From the cell containing the given text, extract its center point as [x, y] coordinate. 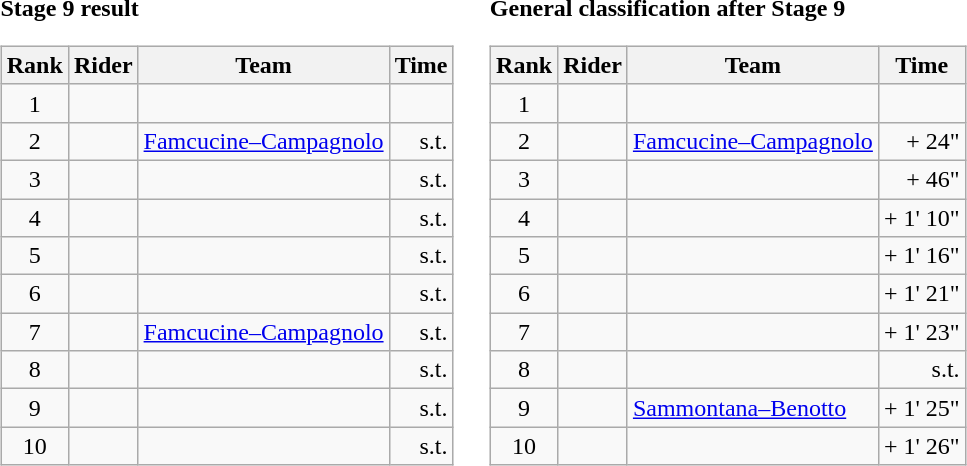
Sammontana–Benotto [752, 408]
+ 1' 25" [922, 408]
+ 24" [922, 141]
+ 1' 23" [922, 332]
+ 46" [922, 179]
+ 1' 10" [922, 217]
+ 1' 21" [922, 294]
+ 1' 26" [922, 446]
+ 1' 16" [922, 256]
